Return [X, Y] of the center of cell containing provided text 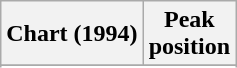
Chart (1994) [72, 34]
Peakposition [189, 34]
